Identify which cell holds the provided text, then report its (x, y) central coordinate. 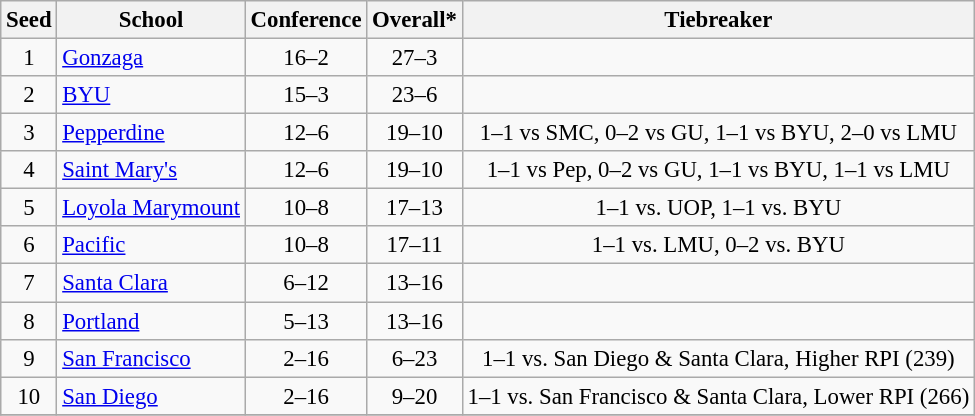
1–1 vs. San Francisco & Santa Clara, Lower RPI (266) (718, 396)
7 (29, 283)
San Francisco (151, 358)
8 (29, 321)
School (151, 20)
1–1 vs. UOP, 1–1 vs. BYU (718, 208)
5–13 (306, 321)
17–11 (414, 245)
10 (29, 396)
Tiebreaker (718, 20)
9 (29, 358)
1–1 vs Pep, 0–2 vs GU, 1–1 vs BYU, 1–1 vs LMU (718, 170)
2 (29, 95)
15–3 (306, 95)
3 (29, 133)
1–1 vs. San Diego & Santa Clara, Higher RPI (239) (718, 358)
Santa Clara (151, 283)
1–1 vs SMC, 0–2 vs GU, 1–1 vs BYU, 2–0 vs LMU (718, 133)
1–1 vs. LMU, 0–2 vs. BYU (718, 245)
San Diego (151, 396)
Pepperdine (151, 133)
9–20 (414, 396)
Conference (306, 20)
Gonzaga (151, 58)
BYU (151, 95)
Saint Mary's (151, 170)
Portland (151, 321)
Loyola Marymount (151, 208)
4 (29, 170)
6–12 (306, 283)
Seed (29, 20)
Pacific (151, 245)
6 (29, 245)
6–23 (414, 358)
27–3 (414, 58)
5 (29, 208)
23–6 (414, 95)
17–13 (414, 208)
Overall* (414, 20)
16–2 (306, 58)
1 (29, 58)
